Provide the [x, y] coordinate of the cell's center where the given text is located.  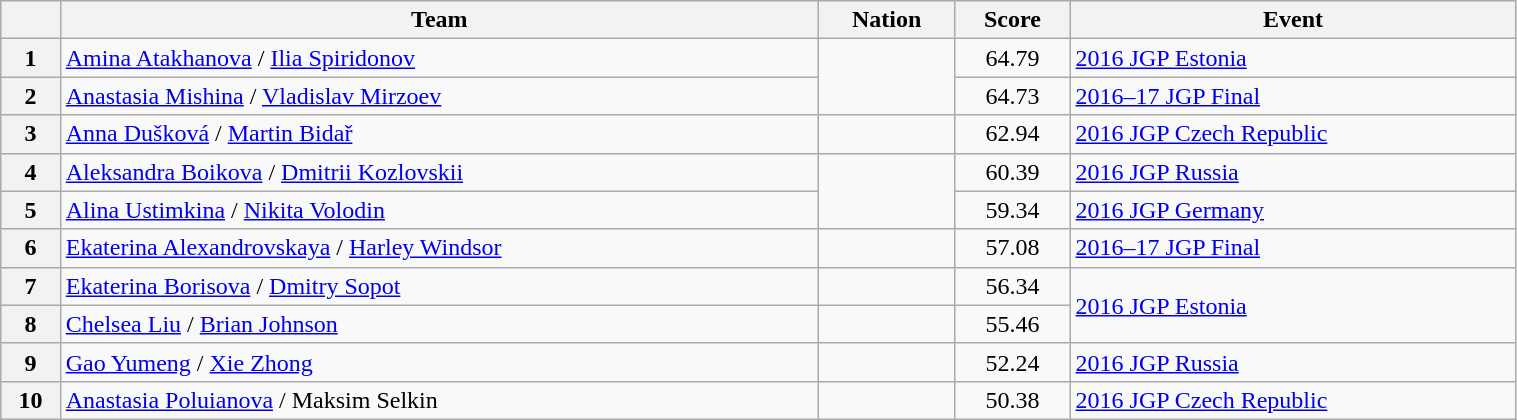
Event [1293, 20]
Anastasia Poluianova / Maksim Selkin [439, 400]
52.24 [1012, 362]
64.79 [1012, 58]
64.73 [1012, 96]
9 [30, 362]
Aleksandra Boikova / Dmitrii Kozlovskii [439, 172]
7 [30, 286]
Alina Ustimkina / Nikita Volodin [439, 210]
Score [1012, 20]
2016 JGP Germany [1293, 210]
Chelsea Liu / Brian Johnson [439, 324]
Gao Yumeng / Xie Zhong [439, 362]
62.94 [1012, 134]
5 [30, 210]
3 [30, 134]
8 [30, 324]
55.46 [1012, 324]
50.38 [1012, 400]
60.39 [1012, 172]
10 [30, 400]
2 [30, 96]
Anastasia Mishina / Vladislav Mirzoev [439, 96]
Anna Dušková / Martin Bidař [439, 134]
6 [30, 248]
1 [30, 58]
Team [439, 20]
Nation [886, 20]
56.34 [1012, 286]
57.08 [1012, 248]
59.34 [1012, 210]
4 [30, 172]
Ekaterina Alexandrovskaya / Harley Windsor [439, 248]
Ekaterina Borisova / Dmitry Sopot [439, 286]
Amina Atakhanova / Ilia Spiridonov [439, 58]
